Pinpoint the cell where the given text exists, returning its [x, y] midpoint coordinate. 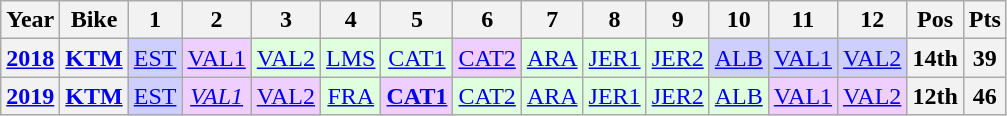
2019 [30, 96]
2 [216, 20]
2018 [30, 58]
7 [552, 20]
Pts [984, 20]
39 [984, 58]
1 [155, 20]
14th [935, 58]
3 [286, 20]
8 [614, 20]
Pos [935, 20]
FRA [351, 96]
6 [487, 20]
11 [802, 20]
12th [935, 96]
5 [417, 20]
10 [738, 20]
LMS [351, 58]
9 [678, 20]
Bike [94, 20]
4 [351, 20]
12 [872, 20]
Year [30, 20]
46 [984, 96]
